Output the [X, Y] coordinate of the center of the cell containing the given text.  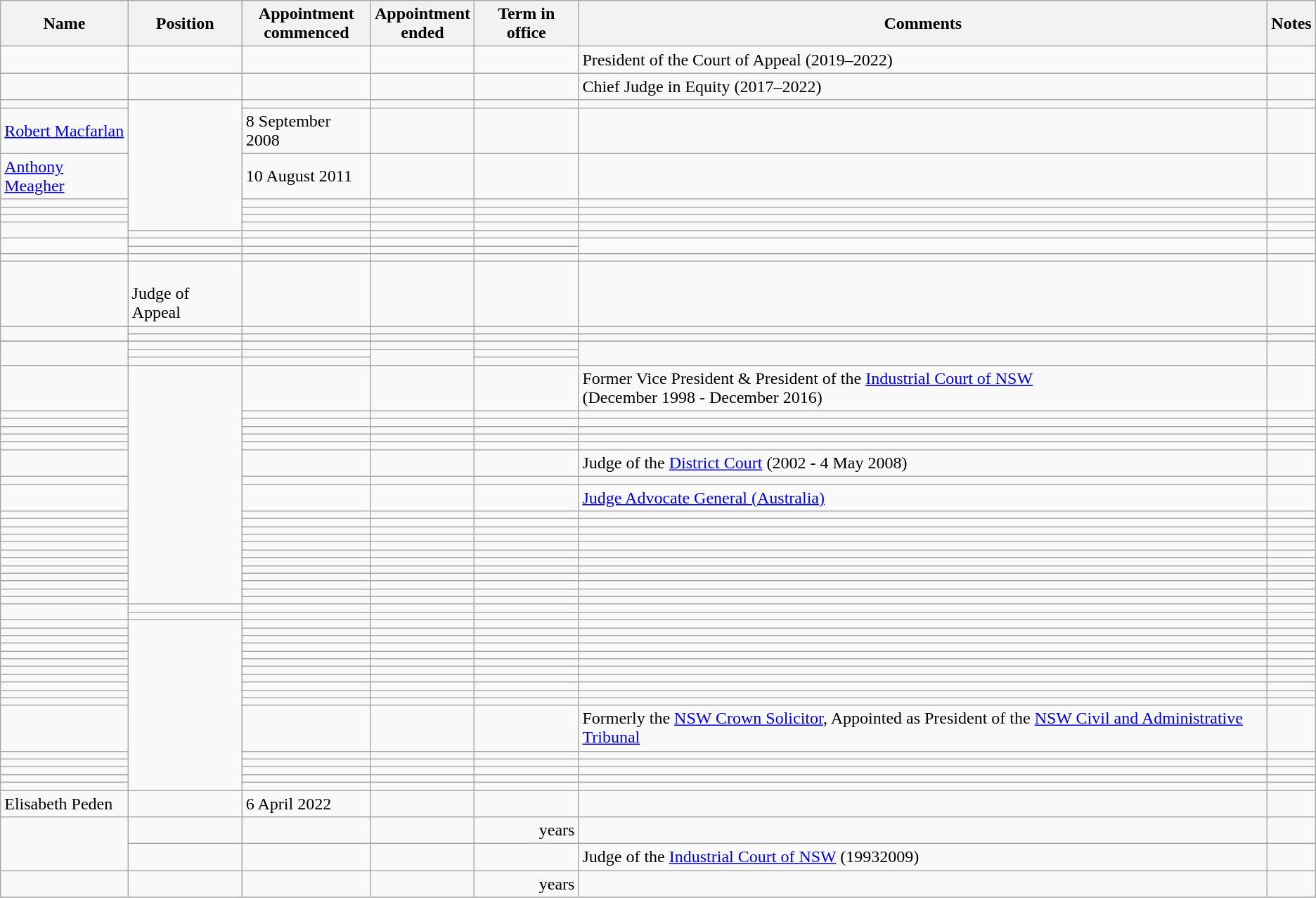
Judge of Appeal [185, 294]
Comments [923, 24]
Robert Macfarlan [65, 131]
Position [185, 24]
10 August 2011 [307, 176]
Formerly the NSW Crown Solicitor, Appointed as President of the NSW Civil and Administrative Tribunal [923, 729]
Elisabeth Peden [65, 804]
Term in office [527, 24]
Judge of the Industrial Court of NSW (19932009) [923, 857]
Judge of the District Court (2002 - 4 May 2008) [923, 463]
Name [65, 24]
President of the Court of Appeal (2019–2022) [923, 60]
Former Vice President & President of the Industrial Court of NSW(December 1998 - December 2016) [923, 388]
6 April 2022 [307, 804]
Notes [1291, 24]
Appointmentcommenced [307, 24]
Chief Judge in Equity (2017–2022) [923, 86]
Anthony Meagher [65, 176]
8 September 2008 [307, 131]
Appointmentended [422, 24]
Judge Advocate General (Australia) [923, 497]
